Search for the cell housing the specified text and yield its (x, y) center coordinate. 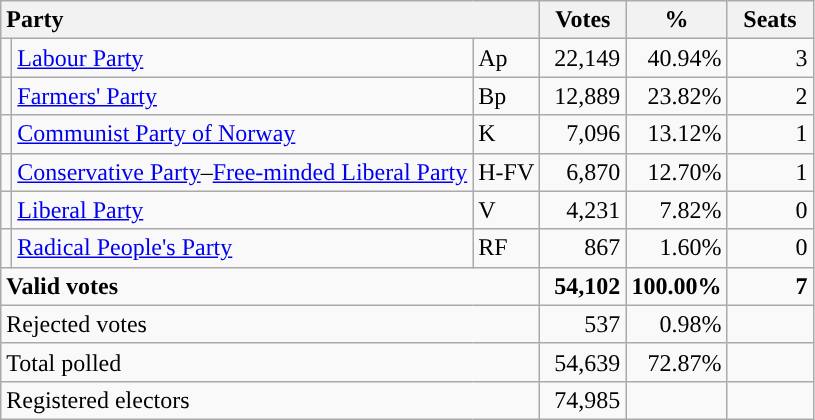
Farmers' Party (242, 96)
12.70% (676, 172)
Rejected votes (270, 324)
537 (583, 324)
Total polled (270, 362)
6,870 (583, 172)
0.98% (676, 324)
Radical People's Party (242, 248)
Ap (506, 58)
Seats (770, 20)
100.00% (676, 286)
V (506, 210)
K (506, 134)
Labour Party (242, 58)
22,149 (583, 58)
Registered electors (270, 400)
13.12% (676, 134)
2 (770, 96)
4,231 (583, 210)
3 (770, 58)
Liberal Party (242, 210)
Bp (506, 96)
Communist Party of Norway (242, 134)
RF (506, 248)
867 (583, 248)
23.82% (676, 96)
Valid votes (270, 286)
Conservative Party–Free-minded Liberal Party (242, 172)
Party (270, 20)
1.60% (676, 248)
54,639 (583, 362)
40.94% (676, 58)
72.87% (676, 362)
74,985 (583, 400)
H-FV (506, 172)
54,102 (583, 286)
7.82% (676, 210)
7 (770, 286)
7,096 (583, 134)
% (676, 20)
12,889 (583, 96)
Votes (583, 20)
